Return [X, Y] of the center of cell containing provided text 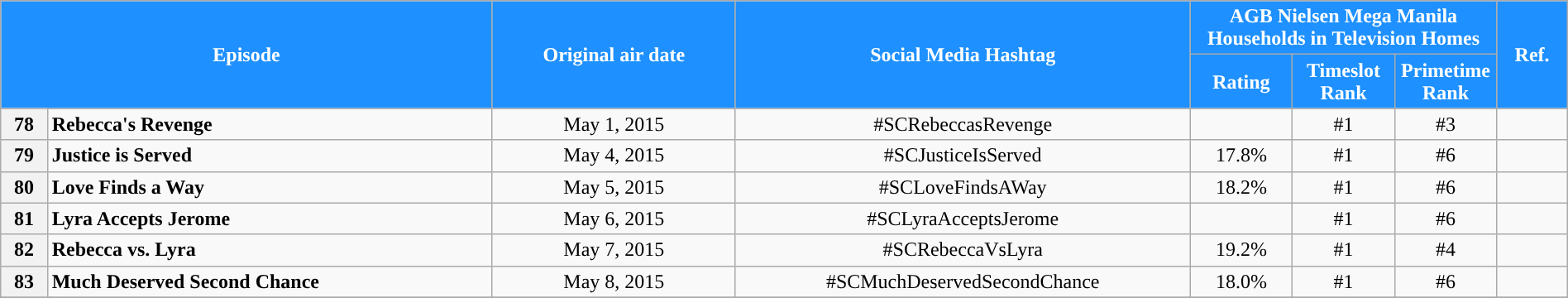
May 6, 2015 [614, 219]
Much Deserved Second Chance [270, 281]
Lyra Accepts Jerome [270, 219]
Episode [246, 55]
#SCMuchDeservedSecondChance [963, 281]
Love Finds a Way [270, 187]
18.2% [1241, 187]
Original air date [614, 55]
#4 [1446, 250]
79 [24, 156]
AGB Nielsen Mega Manila Households in Television Homes [1343, 28]
82 [24, 250]
Primetime Rank [1446, 81]
#3 [1446, 124]
#SCJusticeIsServed [963, 156]
May 4, 2015 [614, 156]
17.8% [1241, 156]
Rebecca vs. Lyra [270, 250]
81 [24, 219]
#SCLyraAcceptsJerome [963, 219]
78 [24, 124]
19.2% [1241, 250]
May 1, 2015 [614, 124]
#SCRebeccaVsLyra [963, 250]
83 [24, 281]
Timeslot Rank [1344, 81]
#SCRebeccasRevenge [963, 124]
Ref. [1532, 55]
Social Media Hashtag [963, 55]
#SCLoveFindsAWay [963, 187]
Justice is Served [270, 156]
Rating [1241, 81]
80 [24, 187]
May 7, 2015 [614, 250]
Rebecca's Revenge [270, 124]
May 5, 2015 [614, 187]
May 8, 2015 [614, 281]
18.0% [1241, 281]
